Extract the (x, y) coordinate from the center of the cell holding the provided text.  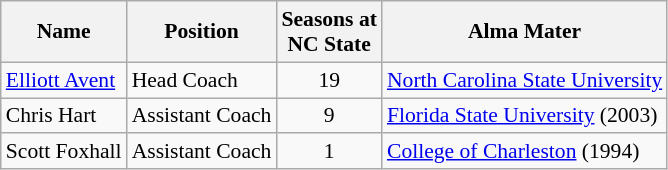
College of Charleston (1994) (524, 152)
19 (328, 80)
Scott Foxhall (64, 152)
Elliott Avent (64, 80)
North Carolina State University (524, 80)
1 (328, 152)
Seasons atNC State (328, 32)
Chris Hart (64, 116)
Head Coach (202, 80)
Alma Mater (524, 32)
9 (328, 116)
Name (64, 32)
Florida State University (2003) (524, 116)
Position (202, 32)
